Search for the cell housing the specified text and yield its (x, y) center coordinate. 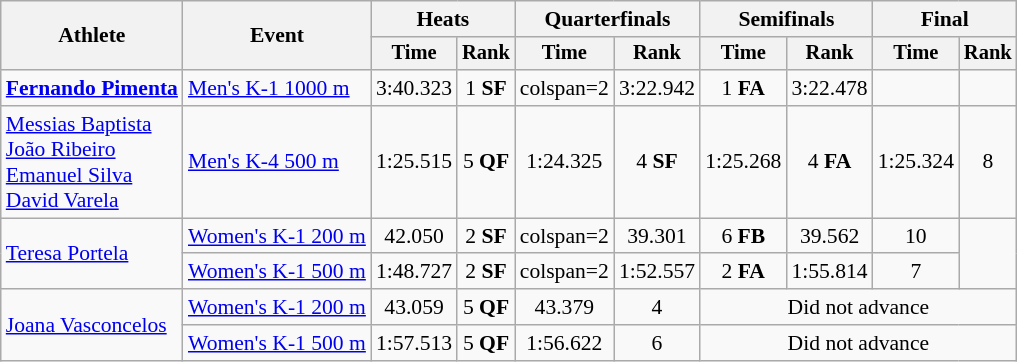
4 SF (657, 162)
4 (657, 307)
2 FA (743, 272)
Fernando Pimenta (92, 88)
1:25.268 (743, 162)
6 FB (743, 236)
Men's K-4 500 m (277, 162)
1:25.515 (414, 162)
1:56.622 (564, 343)
3:40.323 (414, 88)
42.050 (414, 236)
7 (916, 272)
1 SF (486, 88)
Quarterfinals (608, 19)
Event (277, 36)
1:25.324 (916, 162)
4 FA (829, 162)
1:52.557 (657, 272)
1:57.513 (414, 343)
43.379 (564, 307)
39.562 (829, 236)
1 FA (743, 88)
10 (916, 236)
43.059 (414, 307)
Men's K-1 1000 m (277, 88)
3:22.942 (657, 88)
1:48.727 (414, 272)
Heats (443, 19)
1:24.325 (564, 162)
1:55.814 (829, 272)
39.301 (657, 236)
Joana Vasconcelos (92, 324)
Messias BaptistaJoão RibeiroEmanuel SilvaDavid Varela (92, 162)
3:22.478 (829, 88)
6 (657, 343)
Teresa Portela (92, 254)
8 (988, 162)
Athlete (92, 36)
Final (945, 19)
Semifinals (786, 19)
